Provide the [X, Y] coordinate of the cell's center where the given text is located.  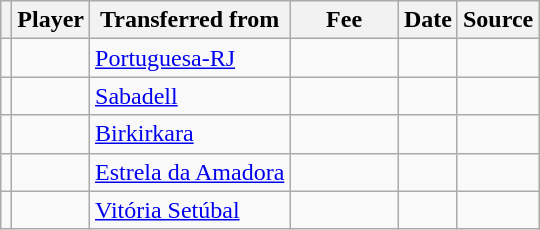
Portuguesa-RJ [190, 58]
Fee [344, 20]
Source [498, 20]
Sabadell [190, 96]
Estrela da Amadora [190, 172]
Player [51, 20]
Transferred from [190, 20]
Birkirkara [190, 134]
Date [428, 20]
Vitória Setúbal [190, 210]
